Detect which cell encompasses the target text, then output its (x, y) center coordinate. 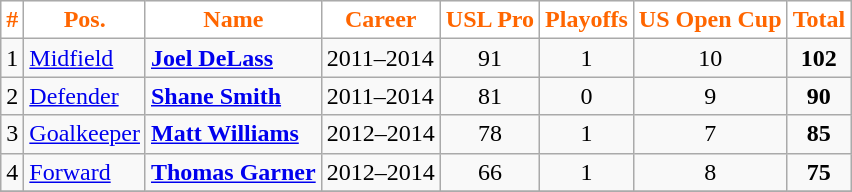
Shane Smith (233, 96)
Joel DeLass (233, 58)
0 (587, 96)
Total (819, 20)
78 (490, 134)
Name (233, 20)
90 (819, 96)
Matt Williams (233, 134)
# (12, 20)
Defender (85, 96)
75 (819, 172)
Midfield (85, 58)
Playoffs (587, 20)
91 (490, 58)
US Open Cup (710, 20)
Goalkeeper (85, 134)
9 (710, 96)
81 (490, 96)
7 (710, 134)
66 (490, 172)
8 (710, 172)
Career (380, 20)
2 (12, 96)
Forward (85, 172)
85 (819, 134)
Thomas Garner (233, 172)
10 (710, 58)
3 (12, 134)
Pos. (85, 20)
102 (819, 58)
4 (12, 172)
USL Pro (490, 20)
